Detect which cell encompasses the target text, then output its [x, y] center coordinate. 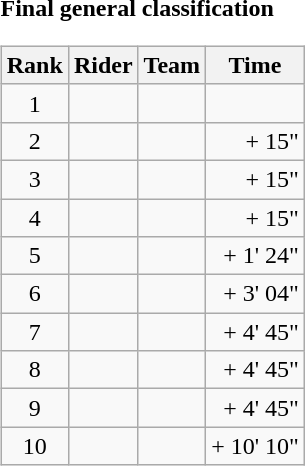
Rank [34, 65]
10 [34, 446]
5 [34, 256]
3 [34, 179]
2 [34, 141]
7 [34, 332]
4 [34, 217]
+ 10' 10" [256, 446]
Rider [103, 65]
1 [34, 103]
+ 3' 04" [256, 294]
Time [256, 65]
9 [34, 408]
8 [34, 370]
+ 1' 24" [256, 256]
Team [172, 65]
6 [34, 294]
